Search for the cell housing the specified text and yield its [X, Y] center coordinate. 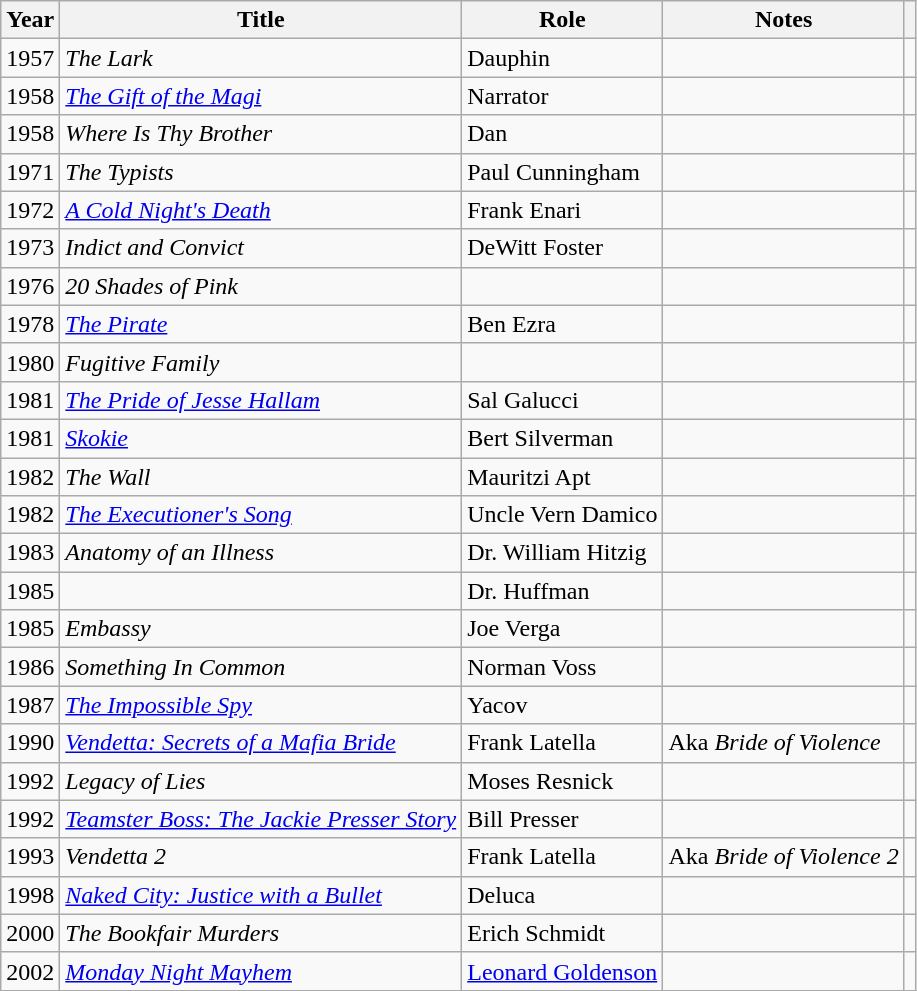
The Pride of Jesse Hallam [261, 400]
Title [261, 20]
1987 [30, 705]
1993 [30, 857]
Where Is Thy Brother [261, 134]
Something In Common [261, 667]
Erich Schmidt [562, 933]
1976 [30, 286]
Joe Verga [562, 629]
Moses Resnick [562, 781]
Teamster Boss: The Jackie Presser Story [261, 819]
Vendetta: Secrets of a Mafia Bride [261, 743]
Leonard Goldenson [562, 971]
Ben Ezra [562, 324]
Aka Bride of Violence [784, 743]
Yacov [562, 705]
1971 [30, 172]
Dan [562, 134]
The Impossible Spy [261, 705]
The Pirate [261, 324]
Uncle Vern Damico [562, 515]
Bert Silverman [562, 438]
1978 [30, 324]
Narrator [562, 96]
The Executioner's Song [261, 515]
Indict and Convict [261, 248]
Mauritzi Apt [562, 477]
Paul Cunningham [562, 172]
Frank Enari [562, 210]
Deluca [562, 895]
20 Shades of Pink [261, 286]
A Cold Night's Death [261, 210]
1973 [30, 248]
Vendetta 2 [261, 857]
Embassy [261, 629]
Monday Night Mayhem [261, 971]
Aka Bride of Violence 2 [784, 857]
Dr. Huffman [562, 591]
The Typists [261, 172]
2002 [30, 971]
1957 [30, 58]
1983 [30, 553]
Year [30, 20]
The Wall [261, 477]
2000 [30, 933]
Fugitive Family [261, 362]
1972 [30, 210]
Skokie [261, 438]
1990 [30, 743]
DeWitt Foster [562, 248]
Notes [784, 20]
Dr. William Hitzig [562, 553]
Anatomy of an Illness [261, 553]
The Bookfair Murders [261, 933]
Norman Voss [562, 667]
1980 [30, 362]
The Lark [261, 58]
1986 [30, 667]
Bill Presser [562, 819]
Naked City: Justice with a Bullet [261, 895]
1998 [30, 895]
Dauphin [562, 58]
The Gift of the Magi [261, 96]
Sal Galucci [562, 400]
Role [562, 20]
Legacy of Lies [261, 781]
